Identify which cell holds the provided text, then report its [x, y] central coordinate. 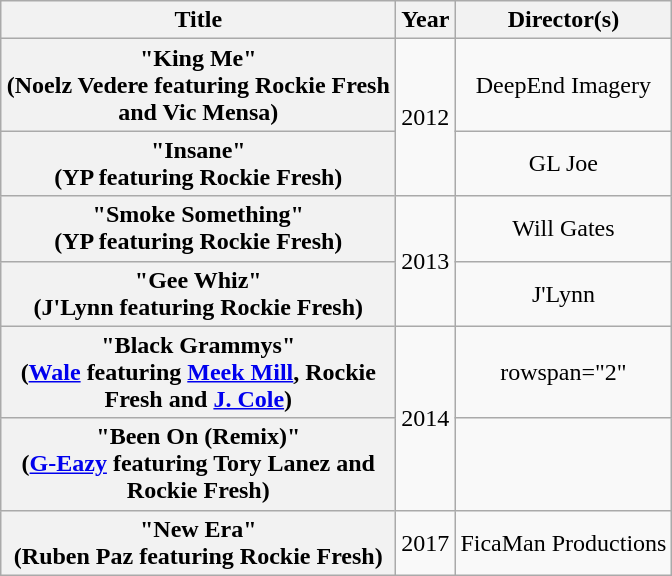
"Black Grammys"(Wale featuring Meek Mill, Rockie Fresh and J. Cole) [198, 372]
Will Gates [564, 228]
DeepEnd Imagery [564, 85]
"King Me"(Noelz Vedere featuring Rockie Fresh and Vic Mensa) [198, 85]
"Smoke Something"(YP featuring Rockie Fresh) [198, 228]
FicaMan Productions [564, 542]
2013 [426, 261]
"Gee Whiz"(J'Lynn featuring Rockie Fresh) [198, 294]
rowspan="2" [564, 372]
GL Joe [564, 164]
"Insane"(YP featuring Rockie Fresh) [198, 164]
"New Era"(Ruben Paz featuring Rockie Fresh) [198, 542]
"Been On (Remix)"(G-Eazy featuring Tory Lanez and Rockie Fresh) [198, 464]
2017 [426, 542]
2014 [426, 418]
Year [426, 20]
Director(s) [564, 20]
Title [198, 20]
2012 [426, 118]
J'Lynn [564, 294]
